Identify which cell holds the provided text, then report its [x, y] central coordinate. 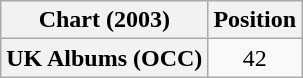
42 [255, 58]
Position [255, 20]
UK Albums (OCC) [104, 58]
Chart (2003) [104, 20]
